Output the [x, y] coordinate of the center of the cell containing the given text.  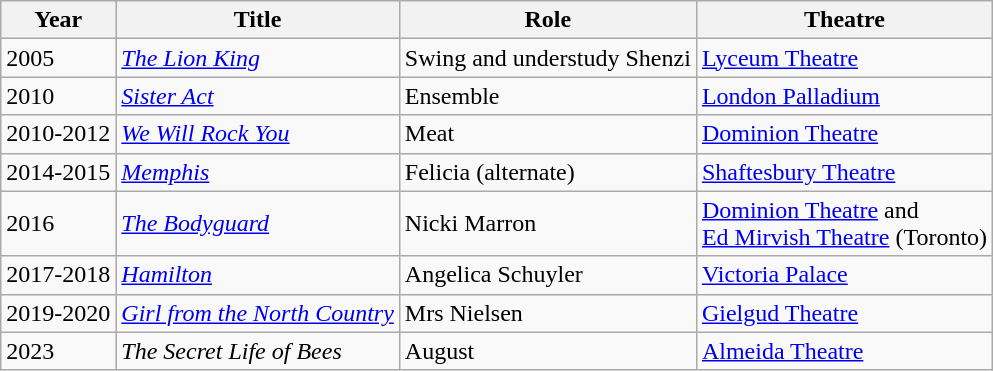
London Palladium [844, 96]
Role [548, 20]
August [548, 351]
2016 [58, 224]
2005 [58, 58]
Girl from the North Country [258, 313]
Title [258, 20]
Ensemble [548, 96]
We Will Rock You [258, 134]
Gielgud Theatre [844, 313]
Swing and understudy Shenzi [548, 58]
Hamilton [258, 275]
Shaftesbury Theatre [844, 172]
The Bodyguard [258, 224]
Angelica Schuyler [548, 275]
Theatre [844, 20]
Mrs Nielsen [548, 313]
Lyceum Theatre [844, 58]
2019-2020 [58, 313]
Almeida Theatre [844, 351]
2010 [58, 96]
Victoria Palace [844, 275]
The Lion King [258, 58]
The Secret Life of Bees [258, 351]
2017-2018 [58, 275]
Felicia (alternate) [548, 172]
Year [58, 20]
Nicki Marron [548, 224]
Dominion Theatre andEd Mirvish Theatre (Toronto) [844, 224]
Sister Act [258, 96]
Memphis [258, 172]
2010-2012 [58, 134]
2023 [58, 351]
Dominion Theatre [844, 134]
Meat [548, 134]
2014-2015 [58, 172]
